Return the [X, Y] coordinate for the center point of the cell that contains the specified text.  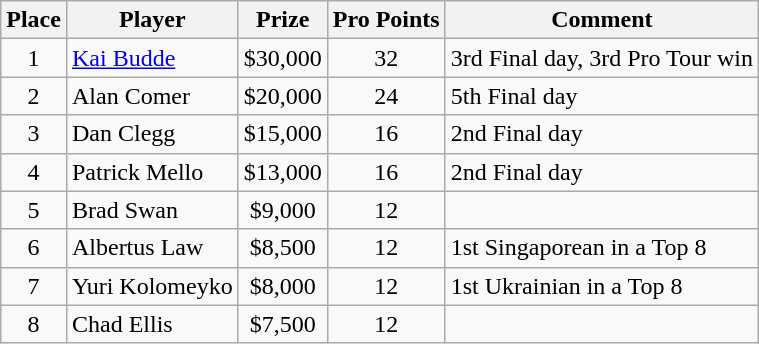
1st Singaporean in a Top 8 [602, 248]
8 [34, 324]
1st Ukrainian in a Top 8 [602, 286]
Comment [602, 20]
$20,000 [282, 96]
Player [152, 20]
7 [34, 286]
$13,000 [282, 172]
32 [386, 58]
Alan Comer [152, 96]
3 [34, 134]
24 [386, 96]
Prize [282, 20]
Dan Clegg [152, 134]
5th Final day [602, 96]
Patrick Mello [152, 172]
Yuri Kolomeyko [152, 286]
Brad Swan [152, 210]
$15,000 [282, 134]
$30,000 [282, 58]
Albertus Law [152, 248]
5 [34, 210]
4 [34, 172]
$9,000 [282, 210]
Chad Ellis [152, 324]
$8,500 [282, 248]
1 [34, 58]
3rd Final day, 3rd Pro Tour win [602, 58]
Place [34, 20]
$7,500 [282, 324]
Pro Points [386, 20]
$8,000 [282, 286]
Kai Budde [152, 58]
2 [34, 96]
6 [34, 248]
